From the cell containing the given text, extract its center point as (X, Y) coordinate. 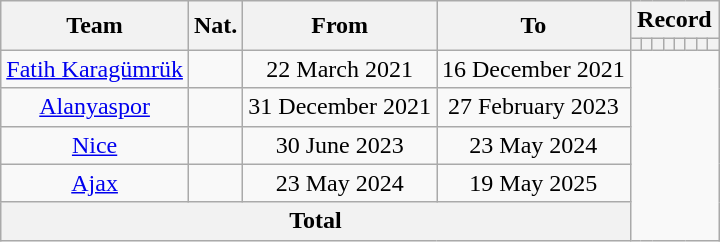
Nat. (215, 26)
Alanyaspor (95, 107)
Team (95, 26)
To (533, 26)
31 December 2021 (340, 107)
Total (316, 221)
19 May 2025 (533, 183)
27 February 2023 (533, 107)
From (340, 26)
Fatih Karagümrük (95, 69)
Record (674, 20)
30 June 2023 (340, 145)
Nice (95, 145)
16 December 2021 (533, 69)
Ajax (95, 183)
22 March 2021 (340, 69)
